Provide the (X, Y) coordinate of the cell's center where the given text is located.  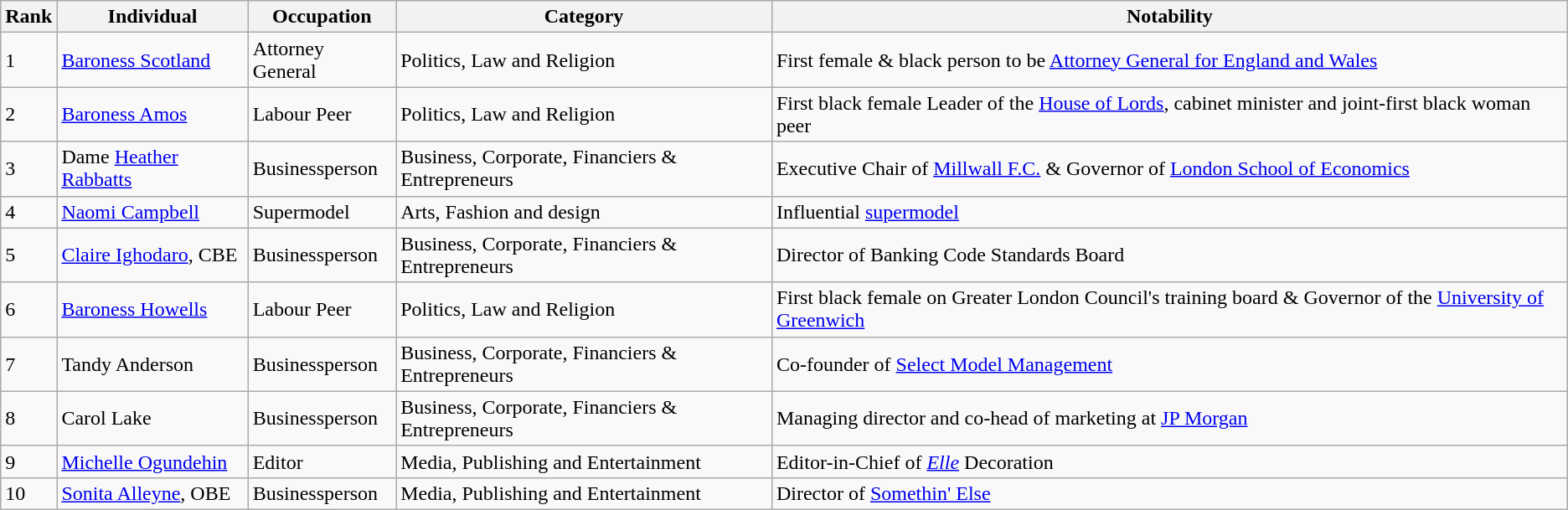
Baroness Howells (152, 310)
Individual (152, 17)
Michelle Ogundehin (152, 461)
Influential supermodel (1169, 212)
First female & black person to be Attorney General for England and Wales (1169, 60)
10 (28, 493)
2 (28, 114)
Occupation (322, 17)
Baroness Amos (152, 114)
Attorney General (322, 60)
6 (28, 310)
First black female on Greater London Council's training board & Governor of the University of Greenwich (1169, 310)
Supermodel (322, 212)
Claire Ighodaro, CBE (152, 255)
8 (28, 419)
Sonita Alleyne, OBE (152, 493)
4 (28, 212)
Carol Lake (152, 419)
7 (28, 363)
Category (585, 17)
Director of Somethin' Else (1169, 493)
Baroness Scotland (152, 60)
9 (28, 461)
Editor (322, 461)
1 (28, 60)
3 (28, 169)
Co-founder of Select Model Management (1169, 363)
Editor-in-Chief of Elle Decoration (1169, 461)
Rank (28, 17)
Tandy Anderson (152, 363)
5 (28, 255)
Arts, Fashion and design (585, 212)
Notability (1169, 17)
Executive Chair of Millwall F.C. & Governor of London School of Economics (1169, 169)
First black female Leader of the House of Lords, cabinet minister and joint-first black woman peer (1169, 114)
Managing director and co-head of marketing at JP Morgan (1169, 419)
Director of Banking Code Standards Board (1169, 255)
Naomi Campbell (152, 212)
Dame Heather Rabbatts (152, 169)
